Pinpoint the cell where the given text exists, returning its [X, Y] midpoint coordinate. 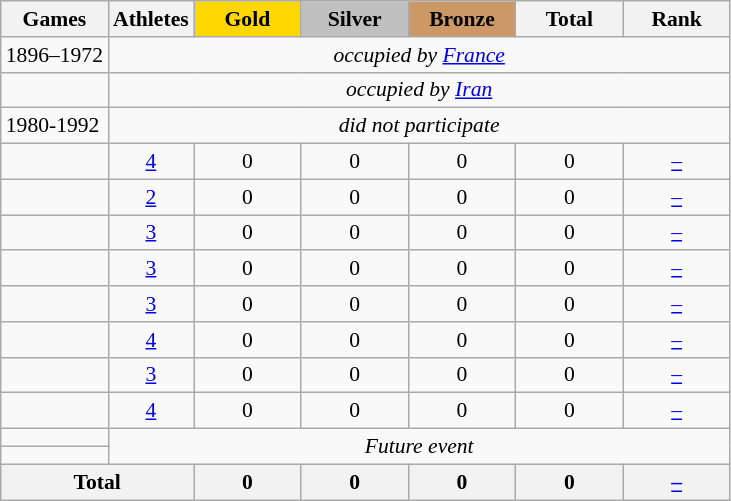
occupied by Iran [419, 90]
2 [151, 197]
Athletes [151, 19]
did not participate [419, 126]
Bronze [462, 19]
Silver [354, 19]
Games [54, 19]
Rank [676, 19]
1980-1992 [54, 126]
1896–1972 [54, 55]
Future event [419, 447]
occupied by France [419, 55]
Gold [248, 19]
